Determine the [x, y] coordinate at the center of the cell enclosing the given text.  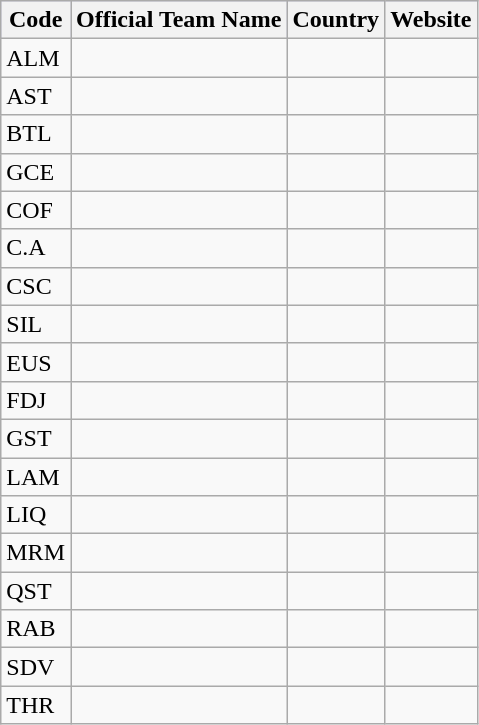
GST [36, 438]
Website [431, 20]
RAB [36, 629]
EUS [36, 362]
LAM [36, 477]
BTL [36, 134]
AST [36, 96]
SDV [36, 667]
LIQ [36, 515]
GCE [36, 172]
QST [36, 591]
COF [36, 210]
CSC [36, 286]
ALM [36, 58]
SIL [36, 324]
FDJ [36, 400]
Code [36, 20]
Official Team Name [178, 20]
MRM [36, 553]
Country [336, 20]
THR [36, 705]
C.A [36, 248]
